From the cell containing the given text, extract its center point as (x, y) coordinate. 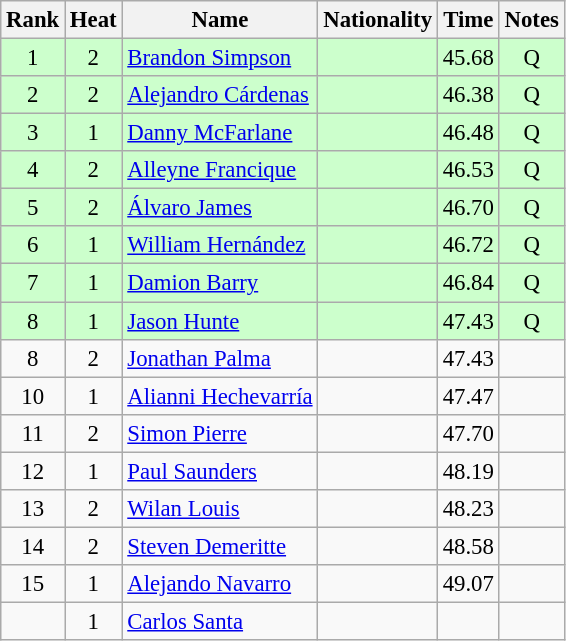
46.53 (468, 170)
Alejando Navarro (220, 584)
47.70 (468, 433)
46.72 (468, 245)
3 (33, 133)
Damion Barry (220, 283)
46.84 (468, 283)
11 (33, 433)
48.23 (468, 509)
Alianni Hechevarría (220, 396)
Alejandro Cárdenas (220, 95)
William Hernández (220, 245)
48.58 (468, 546)
14 (33, 546)
Heat (94, 20)
Alleyne Francique (220, 170)
12 (33, 471)
48.19 (468, 471)
5 (33, 208)
Notes (532, 20)
Jonathan Palma (220, 358)
45.68 (468, 58)
10 (33, 396)
Danny McFarlane (220, 133)
47.47 (468, 396)
13 (33, 509)
Carlos Santa (220, 621)
Name (220, 20)
49.07 (468, 584)
Paul Saunders (220, 471)
Nationality (378, 20)
46.70 (468, 208)
Steven Demeritte (220, 546)
46.38 (468, 95)
Rank (33, 20)
Wilan Louis (220, 509)
15 (33, 584)
Álvaro James (220, 208)
Jason Hunte (220, 321)
Brandon Simpson (220, 58)
6 (33, 245)
46.48 (468, 133)
4 (33, 170)
Time (468, 20)
Simon Pierre (220, 433)
7 (33, 283)
